Extract the [X, Y] coordinate from the center of the cell holding the provided text.  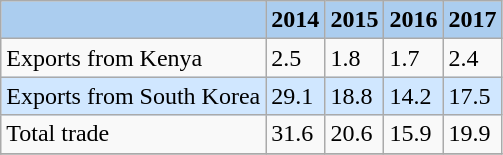
2014 [296, 20]
1.7 [414, 58]
2.5 [296, 58]
2016 [414, 20]
18.8 [354, 96]
31.6 [296, 134]
Exports from Kenya [134, 58]
Total trade [134, 134]
Exports from South Korea [134, 96]
17.5 [472, 96]
1.8 [354, 58]
2.4 [472, 58]
2015 [354, 20]
14.2 [414, 96]
29.1 [296, 96]
20.6 [354, 134]
2017 [472, 20]
15.9 [414, 134]
19.9 [472, 134]
